Pinpoint the cell where the given text exists, returning its [X, Y] midpoint coordinate. 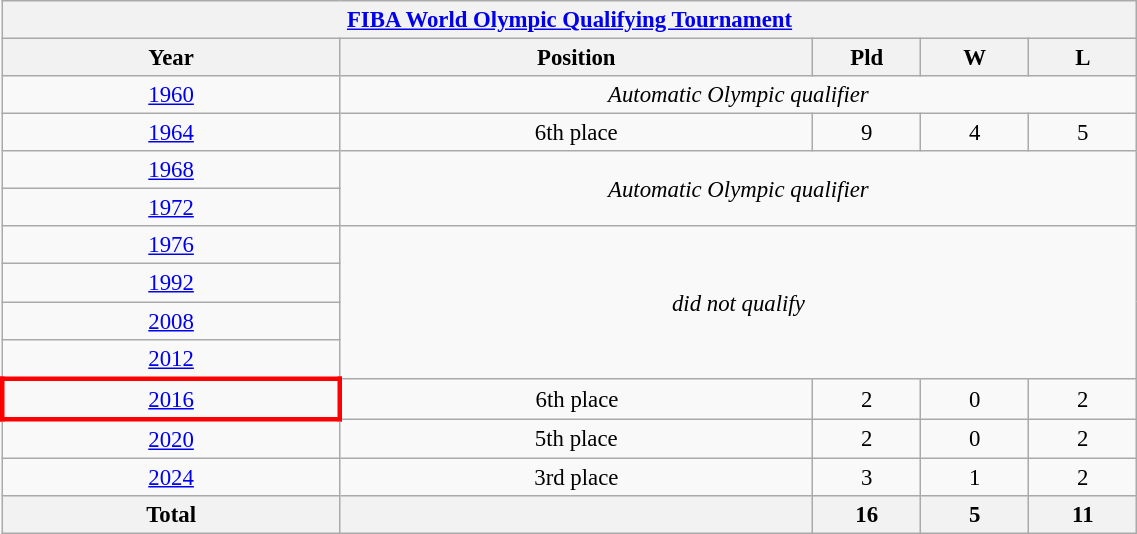
2016 [171, 398]
2020 [171, 438]
4 [975, 133]
3rd place [576, 477]
1 [975, 477]
5th place [576, 438]
2024 [171, 477]
W [975, 58]
1960 [171, 95]
1964 [171, 133]
1968 [171, 170]
16 [867, 515]
Year [171, 58]
L [1083, 58]
Position [576, 58]
did not qualify [738, 302]
2012 [171, 358]
Total [171, 515]
11 [1083, 515]
2008 [171, 321]
1992 [171, 283]
1972 [171, 208]
FIBA World Olympic Qualifying Tournament [570, 20]
1976 [171, 245]
9 [867, 133]
3 [867, 477]
Pld [867, 58]
